Capture the cell that displays the provided text and extract its (X, Y) central coordinate. 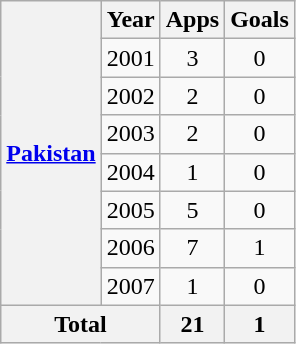
2007 (130, 286)
2006 (130, 248)
2004 (130, 172)
Pakistan (51, 153)
2003 (130, 134)
2005 (130, 210)
2001 (130, 58)
Year (130, 20)
2002 (130, 96)
3 (192, 58)
21 (192, 324)
7 (192, 248)
Goals (260, 20)
Total (80, 324)
5 (192, 210)
Apps (192, 20)
